Search for the cell housing the specified text and yield its [X, Y] center coordinate. 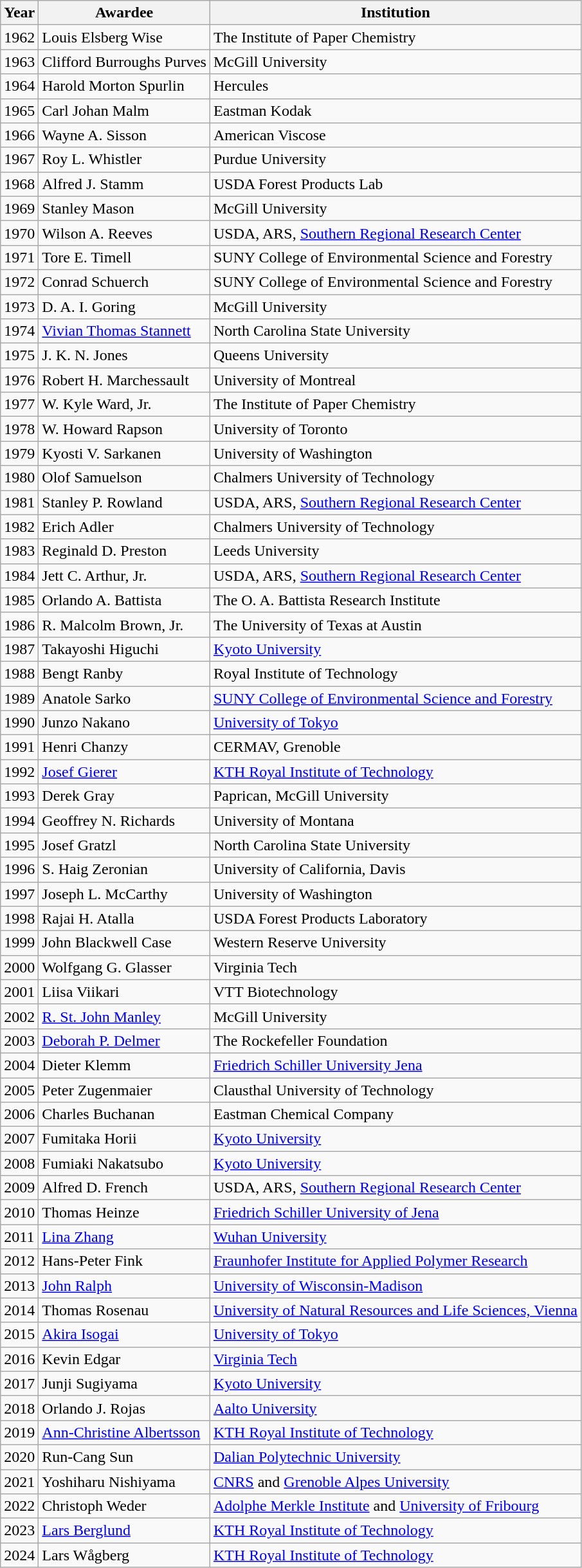
Eastman Chemical Company [395, 1115]
2015 [19, 1335]
J. K. N. Jones [125, 356]
Queens University [395, 356]
Wolfgang G. Glasser [125, 967]
R. Malcolm Brown, Jr. [125, 624]
Peter Zugenmaier [125, 1090]
Alfred D. French [125, 1188]
1992 [19, 772]
1972 [19, 282]
1974 [19, 331]
Friedrich Schiller University Jena [395, 1065]
1996 [19, 870]
1985 [19, 600]
John Blackwell Case [125, 943]
Erich Adler [125, 527]
Adolphe Merkle Institute and University of Fribourg [395, 1506]
Purdue University [395, 160]
Rajai H. Atalla [125, 918]
2020 [19, 1457]
1982 [19, 527]
2001 [19, 992]
1993 [19, 796]
Lars Wågberg [125, 1555]
1984 [19, 576]
CNRS and Grenoble Alpes University [395, 1481]
Dieter Klemm [125, 1065]
American Viscose [395, 135]
Run-Cang Sun [125, 1457]
2014 [19, 1310]
1991 [19, 747]
Roy L. Whistler [125, 160]
1978 [19, 429]
Friedrich Schiller University of Jena [395, 1212]
1990 [19, 723]
John Ralph [125, 1286]
Stanley P. Rowland [125, 502]
Joseph L. McCarthy [125, 894]
Hans-Peter Fink [125, 1261]
Henri Chanzy [125, 747]
Anatole Sarko [125, 698]
Clifford Burroughs Purves [125, 62]
USDA Forest Products Lab [395, 184]
Liisa Viikari [125, 992]
Ann-Christine Albertsson [125, 1432]
1970 [19, 233]
2017 [19, 1383]
Josef Gierer [125, 772]
Wuhan University [395, 1237]
Geoffrey N. Richards [125, 821]
Western Reserve University [395, 943]
Lina Zhang [125, 1237]
Louis Elsberg Wise [125, 37]
University of California, Davis [395, 870]
1997 [19, 894]
1966 [19, 135]
Derek Gray [125, 796]
1979 [19, 453]
2004 [19, 1065]
The University of Texas at Austin [395, 624]
2010 [19, 1212]
Junji Sugiyama [125, 1383]
W. Howard Rapson [125, 429]
The O. A. Battista Research Institute [395, 600]
Year [19, 13]
2012 [19, 1261]
Institution [395, 13]
1999 [19, 943]
Orlando J. Rojas [125, 1408]
Hercules [395, 86]
D. A. I. Goring [125, 307]
1973 [19, 307]
2021 [19, 1481]
Akira Isogai [125, 1335]
Vivian Thomas Stannett [125, 331]
Orlando A. Battista [125, 600]
1983 [19, 551]
Bengt Ranby [125, 673]
Fumiaki Nakatsubo [125, 1163]
Awardee [125, 13]
Royal Institute of Technology [395, 673]
Clausthal University of Technology [395, 1090]
Stanley Mason [125, 208]
Alfred J. Stamm [125, 184]
University of Montana [395, 821]
S. Haig Zeronian [125, 870]
1976 [19, 380]
1994 [19, 821]
Aalto University [395, 1408]
Takayoshi Higuchi [125, 649]
1998 [19, 918]
2018 [19, 1408]
The Rockefeller Foundation [395, 1041]
Lars Berglund [125, 1531]
Deborah P. Delmer [125, 1041]
1968 [19, 184]
2008 [19, 1163]
Junzo Nakano [125, 723]
1980 [19, 478]
Kevin Edgar [125, 1359]
1989 [19, 698]
Kyosti V. Sarkanen [125, 453]
2023 [19, 1531]
1967 [19, 160]
Yoshiharu Nishiyama [125, 1481]
Dalian Polytechnic University [395, 1457]
2009 [19, 1188]
2003 [19, 1041]
1988 [19, 673]
1986 [19, 624]
University of Natural Resources and Life Sciences, Vienna [395, 1310]
Jett C. Arthur, Jr. [125, 576]
Fumitaka Horii [125, 1139]
CERMAV, Grenoble [395, 747]
2006 [19, 1115]
USDA Forest Products Laboratory [395, 918]
R. St. John Manley [125, 1016]
2022 [19, 1506]
2000 [19, 967]
University of Toronto [395, 429]
Charles Buchanan [125, 1115]
Robert H. Marchessault [125, 380]
1995 [19, 845]
2019 [19, 1432]
2011 [19, 1237]
1971 [19, 257]
1965 [19, 111]
2007 [19, 1139]
Paprican, McGill University [395, 796]
Eastman Kodak [395, 111]
2024 [19, 1555]
Carl Johan Malm [125, 111]
Wilson A. Reeves [125, 233]
1987 [19, 649]
Leeds University [395, 551]
University of Wisconsin-Madison [395, 1286]
2002 [19, 1016]
W. Kyle Ward, Jr. [125, 405]
1977 [19, 405]
Conrad Schuerch [125, 282]
1975 [19, 356]
Reginald D. Preston [125, 551]
Josef Gratzl [125, 845]
1969 [19, 208]
Olof Samuelson [125, 478]
Harold Morton Spurlin [125, 86]
2016 [19, 1359]
2005 [19, 1090]
Wayne A. Sisson [125, 135]
1964 [19, 86]
1963 [19, 62]
VTT Biotechnology [395, 992]
Fraunhofer Institute for Applied Polymer Research [395, 1261]
1981 [19, 502]
Thomas Heinze [125, 1212]
2013 [19, 1286]
1962 [19, 37]
Christoph Weder [125, 1506]
Thomas Rosenau [125, 1310]
University of Montreal [395, 380]
Tore E. Timell [125, 257]
